Scan for the cell matching the given text and deliver its [x, y] coordinate at center. 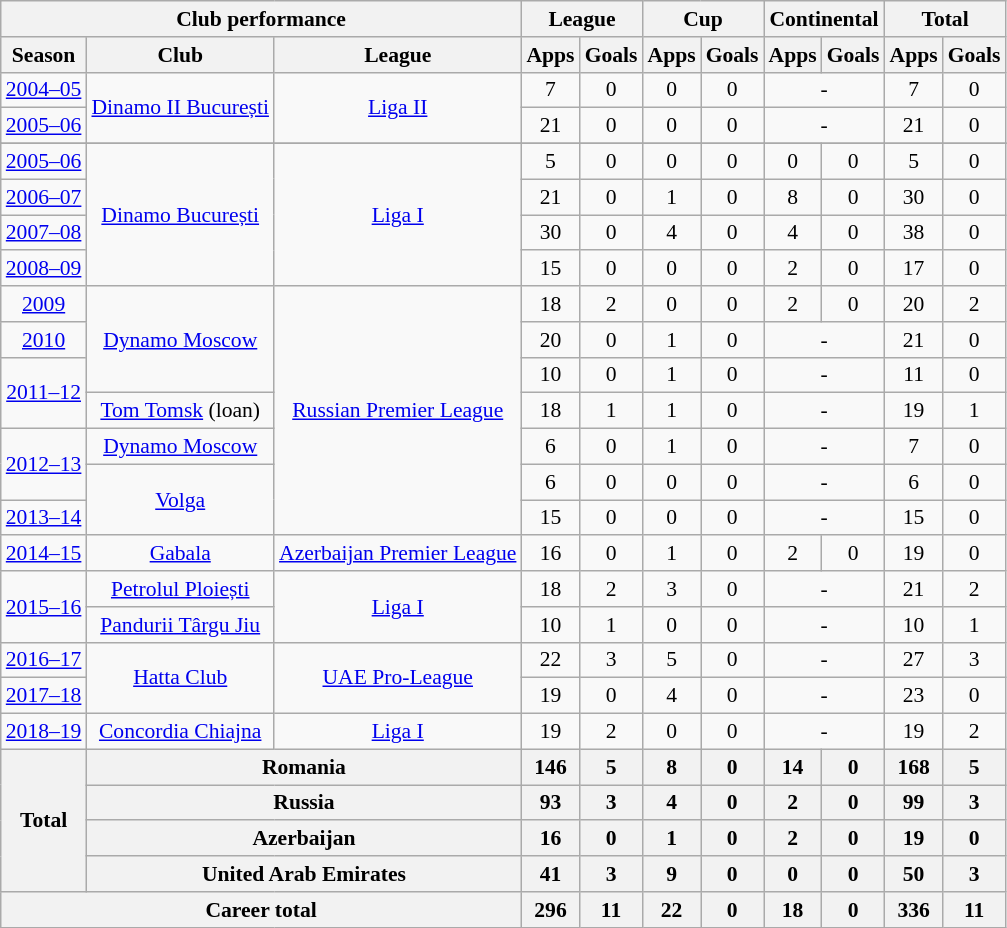
2012–13 [44, 464]
14 [793, 767]
9 [671, 874]
Season [44, 55]
Liga II [398, 108]
Dinamo București [180, 215]
2016–17 [44, 660]
41 [550, 874]
Continental [824, 19]
Club [180, 55]
2009 [44, 304]
2014–15 [44, 554]
2018–19 [44, 732]
Volga [180, 500]
Azerbaijan [304, 839]
2017–18 [44, 696]
2004–05 [44, 90]
2008–09 [44, 269]
UAE Pro-League [398, 678]
2007–08 [44, 233]
Azerbaijan Premier League [398, 554]
2006–07 [44, 197]
168 [914, 767]
38 [914, 233]
Concordia Chiajna [180, 732]
93 [550, 803]
Dinamo II București [180, 108]
Cup [702, 19]
Russia [304, 803]
Gabala [180, 554]
Pandurii Târgu Jiu [180, 625]
2010 [44, 340]
146 [550, 767]
Russian Premier League [398, 410]
2011–12 [44, 392]
336 [914, 910]
United Arab Emirates [304, 874]
Petrolul Ploiești [180, 589]
17 [914, 269]
296 [550, 910]
99 [914, 803]
Tom Tomsk (loan) [180, 411]
2013–14 [44, 518]
23 [914, 696]
2015–16 [44, 606]
50 [914, 874]
Club performance [262, 19]
Hatta Club [180, 678]
27 [914, 660]
Career total [262, 910]
Romania [304, 767]
